Return the [x, y] coordinate for the center point of the cell that contains the specified text.  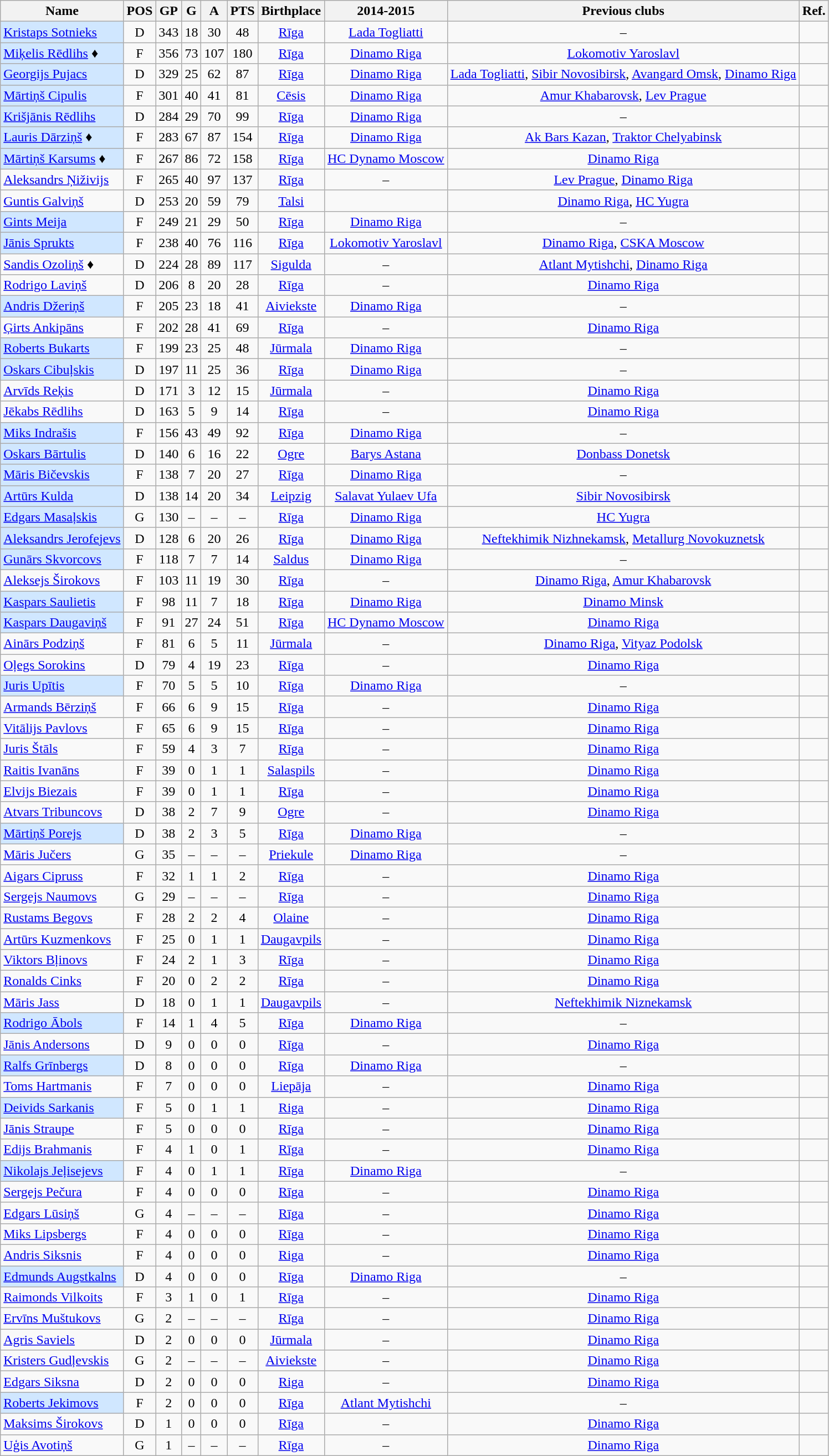
GP [168, 11]
Previous clubs [623, 11]
118 [168, 559]
Jānis Sprukts [62, 243]
Edgars Lūsiņš [62, 1213]
Salavat Yulaev Ufa [386, 496]
Artūrs Kuzmenkovs [62, 939]
206 [168, 285]
158 [243, 158]
267 [168, 158]
Priekule [291, 854]
Rustams Begovs [62, 917]
Armands Bērziņš [62, 707]
Kristaps Sotnieks [62, 32]
128 [168, 538]
103 [168, 580]
Roberts Bukarts [62, 348]
284 [168, 116]
Amur Khabarovsk, Lev Prague [623, 95]
Rodrigo Laviņš [62, 285]
154 [243, 137]
180 [243, 53]
Ak Bars Kazan, Traktor Chelyabinsk [623, 137]
34 [243, 496]
249 [168, 222]
117 [243, 264]
Kaspars Daugaviņš [62, 623]
Mārtiņš Cipulis [62, 95]
140 [168, 454]
21 [192, 222]
Gunārs Skvorcovs [62, 559]
Cēsis [291, 95]
Leipzig [291, 496]
76 [214, 243]
Sergejs Naumovs [62, 896]
26 [243, 538]
12 [214, 391]
Dinamo Riga, CSKA Moscow [623, 243]
Deivids Sarkanis [62, 1108]
Māris Bičevskis [62, 475]
35 [168, 854]
16 [214, 454]
301 [168, 95]
265 [168, 180]
199 [168, 348]
51 [243, 623]
99 [243, 116]
Maksims Širokovs [62, 1424]
Aleksandrs Jerofejevs [62, 538]
Jānis Andersons [62, 1044]
238 [168, 243]
Donbass Donetsk [623, 454]
Ronalds Cinks [62, 981]
Birthplace [291, 11]
2014-2015 [386, 11]
Lev Prague, Dinamo Riga [623, 180]
36 [243, 370]
67 [192, 137]
Andris Siksnis [62, 1255]
Roberts Jekimovs [62, 1403]
197 [168, 370]
91 [168, 623]
253 [168, 201]
Aigars Cipruss [62, 875]
Liepāja [291, 1086]
Atvars Tribuncovs [62, 812]
Juris Štāls [62, 749]
Raimonds Vilkoits [62, 1298]
Māris Jučers [62, 854]
116 [243, 243]
98 [168, 601]
Dinamo Riga, Amur Khabarovsk [623, 580]
Uģis Avotiņš [62, 1445]
Salaspils [291, 770]
Miķelis Rēdlihs ♦ [62, 53]
Vitālijs Pavlovs [62, 728]
32 [168, 875]
156 [168, 433]
283 [168, 137]
Sigulda [291, 264]
69 [243, 327]
Ainārs Podziņš [62, 644]
Edgars Siksna [62, 1382]
356 [168, 53]
Viktors Bļinovs [62, 960]
Oskars Bārtulis [62, 454]
73 [192, 53]
Jānis Straupe [62, 1129]
Oskars Cibuļskis [62, 370]
163 [168, 412]
329 [168, 74]
107 [214, 53]
Oļegs Sorokins [62, 665]
HC Yugra [623, 517]
Raitis Ivanāns [62, 770]
86 [192, 158]
Dinamo Minsk [623, 601]
Dinamo Riga, HC Yugra [623, 201]
Lauris Dārziņš ♦ [62, 137]
A [214, 11]
Barys Astana [386, 454]
Neftekhimik Nizhnekamsk, Metallurg Novokuznetsk [623, 538]
343 [168, 32]
Mārtiņš Karsums ♦ [62, 158]
Edmunds Augstkalns [62, 1276]
49 [214, 433]
Krišjānis Rēdlihs [62, 116]
Māris Jass [62, 1002]
Mārtiņš Porejs [62, 833]
Andris Džeriņš [62, 306]
Saldus [291, 559]
Aleksandrs Ņiživijs [62, 180]
Talsi [291, 201]
Georgijs Pujacs [62, 74]
Name [62, 11]
Atlant Mytishchi [386, 1403]
Guntis Galviņš [62, 201]
Rodrigo Ābols [62, 1023]
205 [168, 306]
Elvijs Biezais [62, 791]
202 [168, 327]
Sibir Novosibirsk [623, 496]
Artūrs Kulda [62, 496]
10 [243, 686]
Agris Saviels [62, 1340]
Edgars Masaļskis [62, 517]
Kristers Gudļevskis [62, 1361]
Ralfs Grīnbergs [62, 1065]
Ervīns Muštukovs [62, 1319]
PTS [243, 11]
Ref. [813, 11]
Nikolajs Jeļisejevs [62, 1171]
Toms Hartmanis [62, 1086]
Miks Lipsbergs [62, 1234]
171 [168, 391]
Sandis Ozoliņš ♦ [62, 264]
Edijs Brahmanis [62, 1150]
72 [214, 158]
Ģirts Ankipāns [62, 327]
66 [168, 707]
Aleksejs Širokovs [62, 580]
Juris Upītis [62, 686]
43 [192, 433]
130 [168, 517]
137 [243, 180]
Neftekhimik Niznekamsk [623, 1002]
Lada Togliatti, Sibir Novosibirsk, Avangard Omsk, Dinamo Riga [623, 74]
65 [168, 728]
Miks Indrašis [62, 433]
224 [168, 264]
92 [243, 433]
89 [214, 264]
62 [214, 74]
Dinamo Riga, Vityaz Podolsk [623, 644]
Sergejs Pečura [62, 1192]
50 [243, 222]
Atlant Mytishchi, Dinamo Riga [623, 264]
Arvīds Reķis [62, 391]
Kaspars Saulietis [62, 601]
Olaine [291, 917]
Lada Togliatti [386, 32]
Gints Meija [62, 222]
POS [140, 11]
97 [214, 180]
Jēkabs Rēdlihs [62, 412]
22 [243, 454]
